From the cell containing the given text, extract its center point as (X, Y) coordinate. 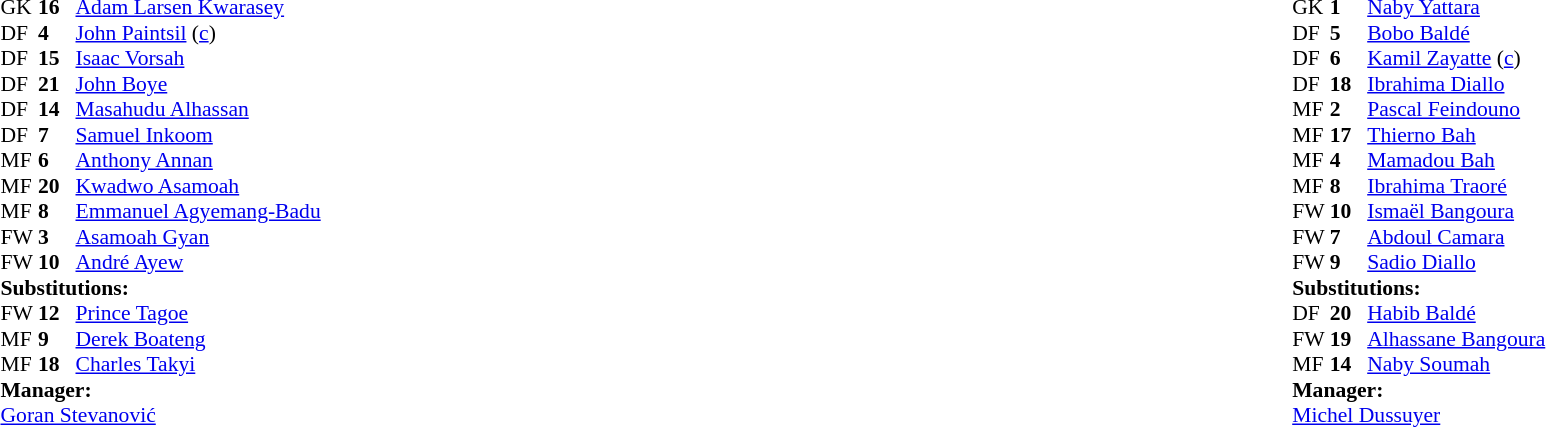
Samuel Inkoom (198, 135)
15 (57, 59)
Kwadwo Asamoah (198, 186)
Naby Soumah (1456, 365)
John Paintsil (c) (198, 33)
Bobo Baldé (1456, 33)
12 (57, 313)
Alhassane Bangoura (1456, 339)
Isaac Vorsah (198, 59)
John Boye (198, 84)
Kamil Zayatte (c) (1456, 59)
Ibrahima Traoré (1456, 186)
Thierno Bah (1456, 135)
19 (1349, 339)
Habib Baldé (1456, 313)
Pascal Feindouno (1456, 109)
André Ayew (198, 263)
3 (57, 237)
21 (57, 84)
Masahudu Alhassan (198, 109)
Asamoah Gyan (198, 237)
Abdoul Camara (1456, 237)
Prince Tagoe (198, 313)
Derek Boateng (198, 339)
2 (1349, 109)
Ismaël Bangoura (1456, 211)
Mamadou Bah (1456, 161)
Charles Takyi (198, 365)
5 (1349, 33)
Emmanuel Agyemang-Badu (198, 211)
Ibrahima Diallo (1456, 84)
17 (1349, 135)
Sadio Diallo (1456, 263)
Anthony Annan (198, 161)
